Capture the cell that displays the provided text and extract its [x, y] central coordinate. 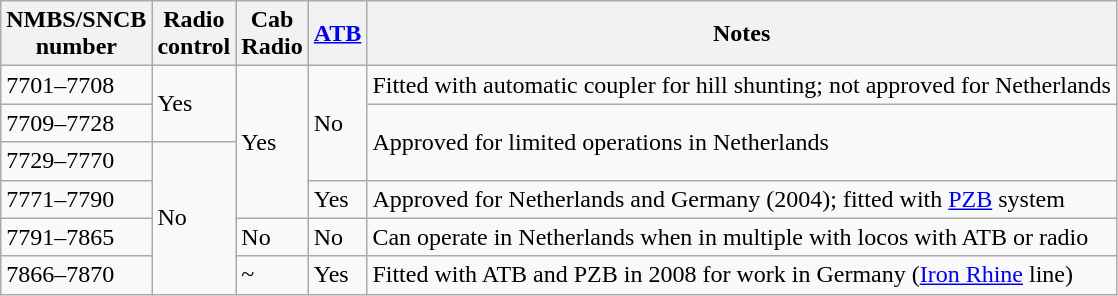
Radiocontrol [194, 34]
7771–7790 [76, 199]
CabRadio [272, 34]
Approved for Netherlands and Germany (2004); fitted with PZB system [742, 199]
Can operate in Netherlands when in multiple with locos with ATB or radio [742, 237]
7709–7728 [76, 123]
7701–7708 [76, 85]
ATB [338, 34]
7866–7870 [76, 275]
NMBS/SNCBnumber [76, 34]
~ [272, 275]
Fitted with ATB and PZB in 2008 for work in Germany (Iron Rhine line) [742, 275]
7791–7865 [76, 237]
Notes [742, 34]
7729–7770 [76, 161]
Approved for limited operations in Netherlands [742, 142]
Fitted with automatic coupler for hill shunting; not approved for Netherlands [742, 85]
